Detect which cell encompasses the target text, then output its [x, y] center coordinate. 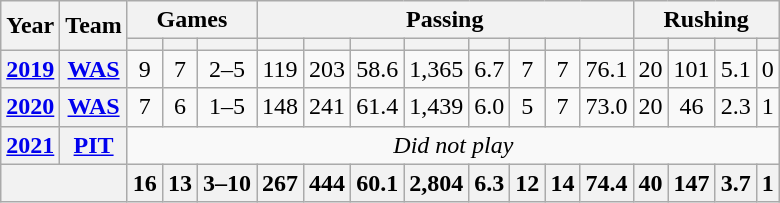
58.6 [378, 69]
2021 [30, 145]
2.3 [736, 107]
73.0 [606, 107]
76.1 [606, 69]
101 [692, 69]
6.7 [490, 69]
1,365 [436, 69]
Did not play [453, 145]
241 [328, 107]
5.1 [736, 69]
74.4 [606, 183]
46 [692, 107]
Team [94, 26]
Games [192, 20]
2020 [30, 107]
6.0 [490, 107]
148 [280, 107]
267 [280, 183]
0 [768, 69]
2,804 [436, 183]
119 [280, 69]
12 [528, 183]
203 [328, 69]
2019 [30, 69]
13 [180, 183]
1–5 [226, 107]
3–10 [226, 183]
6.3 [490, 183]
5 [528, 107]
40 [650, 183]
6 [180, 107]
147 [692, 183]
9 [144, 69]
16 [144, 183]
3.7 [736, 183]
60.1 [378, 183]
Year [30, 26]
1,439 [436, 107]
444 [328, 183]
Passing [445, 20]
PIT [94, 145]
61.4 [378, 107]
Rushing [706, 20]
14 [562, 183]
2–5 [226, 69]
